Capture the cell that displays the provided text and extract its [X, Y] central coordinate. 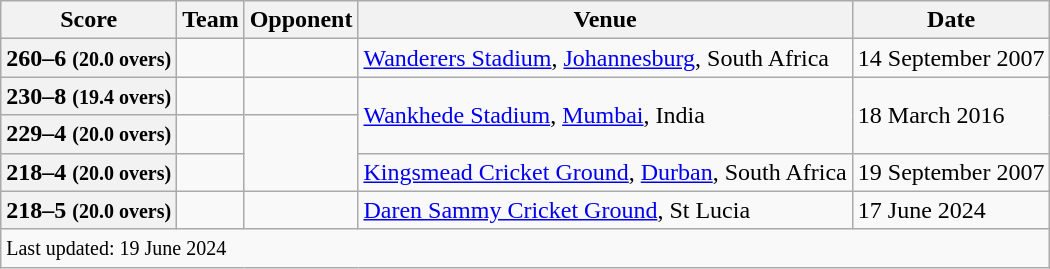
19 September 2007 [951, 172]
260–6 (20.0 overs) [89, 58]
Team [211, 20]
Kingsmead Cricket Ground, Durban, South Africa [605, 172]
Last updated: 19 June 2024 [526, 248]
Date [951, 20]
Opponent [301, 20]
14 September 2007 [951, 58]
Wankhede Stadium, Mumbai, India [605, 115]
17 June 2024 [951, 210]
Venue [605, 20]
229–4 (20.0 overs) [89, 134]
230–8 (19.4 overs) [89, 96]
218–5 (20.0 overs) [89, 210]
218–4 (20.0 overs) [89, 172]
18 March 2016 [951, 115]
Wanderers Stadium, Johannesburg, South Africa [605, 58]
Daren Sammy Cricket Ground, St Lucia [605, 210]
Score [89, 20]
